Determine the [X, Y] coordinate at the center of the cell enclosing the given text.  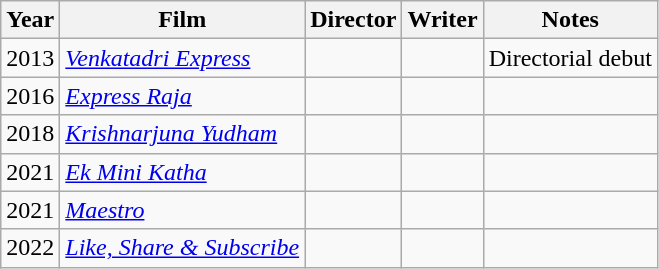
Krishnarjuna Yudham [182, 134]
Venkatadri Express [182, 58]
Like, Share & Subscribe [182, 248]
2022 [30, 248]
Notes [570, 20]
Film [182, 20]
2018 [30, 134]
2013 [30, 58]
Director [354, 20]
Year [30, 20]
Ek Mini Katha [182, 172]
Directorial debut [570, 58]
Writer [442, 20]
Express Raja [182, 96]
Maestro [182, 210]
2016 [30, 96]
